Return [x, y] of the center of cell containing provided text 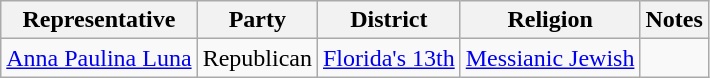
Florida's 13th [388, 58]
Republican [257, 58]
Messianic Jewish [550, 58]
Anna Paulina Luna [99, 58]
District [388, 20]
Notes [674, 20]
Party [257, 20]
Representative [99, 20]
Religion [550, 20]
